Extract the (X, Y) coordinate from the center of the cell holding the provided text.  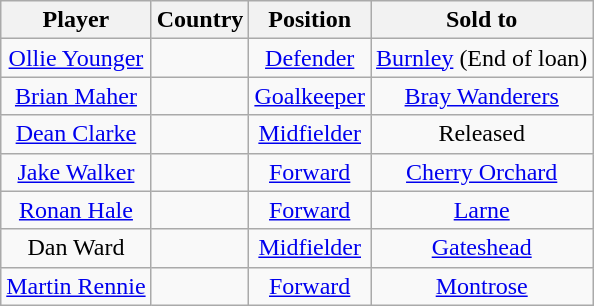
Goalkeeper (310, 96)
Position (310, 20)
Cherry Orchard (482, 172)
Montrose (482, 286)
Dan Ward (76, 248)
Martin Rennie (76, 286)
Sold to (482, 20)
Defender (310, 58)
Larne (482, 210)
Gateshead (482, 248)
Ollie Younger (76, 58)
Burnley (End of loan) (482, 58)
Country (200, 20)
Dean Clarke (76, 134)
Bray Wanderers (482, 96)
Released (482, 134)
Jake Walker (76, 172)
Ronan Hale (76, 210)
Brian Maher (76, 96)
Player (76, 20)
